Scan for the cell matching the given text and deliver its [X, Y] coordinate at center. 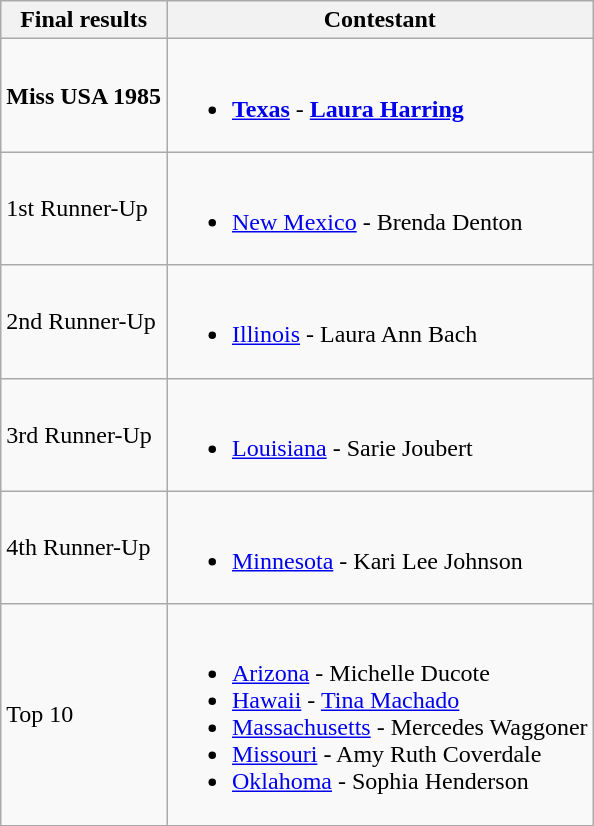
4th Runner-Up [84, 548]
1st Runner-Up [84, 208]
New Mexico - Brenda Denton [380, 208]
2nd Runner-Up [84, 322]
Contestant [380, 20]
Minnesota - Kari Lee Johnson [380, 548]
3rd Runner-Up [84, 434]
Top 10 [84, 714]
Final results [84, 20]
Miss USA 1985 [84, 96]
Arizona - Michelle Ducote Hawaii - Tina Machado Massachusetts - Mercedes Waggoner Missouri - Amy Ruth Coverdale Oklahoma - Sophia Henderson [380, 714]
Texas - Laura Harring [380, 96]
Illinois - Laura Ann Bach [380, 322]
Louisiana - Sarie Joubert [380, 434]
